Capture the cell that displays the provided text and extract its (x, y) central coordinate. 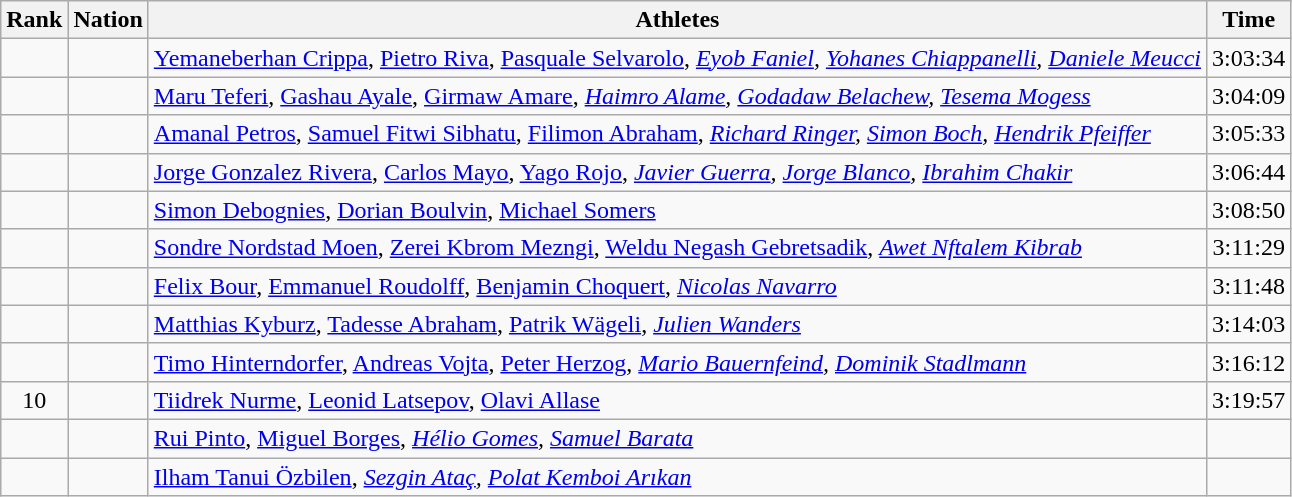
Sondre Nordstad Moen, Zerei Kbrom Mezngi, Weldu Negash Gebretsadik, Awet Nftalem Kibrab (677, 248)
3:19:57 (1248, 400)
10 (34, 400)
3:08:50 (1248, 210)
Matthias Kyburz, Tadesse Abraham, Patrik Wägeli, Julien Wanders (677, 324)
Rank (34, 20)
3:14:03 (1248, 324)
Maru Teferi, Gashau Ayale, Girmaw Amare, Haimro Alame, Godadaw Belachew, Tesema Mogess (677, 96)
Timo Hinterndorfer, Andreas Vojta, Peter Herzog, Mario Bauernfeind, Dominik Stadlmann (677, 362)
3:11:29 (1248, 248)
Rui Pinto, Miguel Borges, Hélio Gomes, Samuel Barata (677, 438)
3:03:34 (1248, 58)
Simon Debognies, Dorian Boulvin, Michael Somers (677, 210)
3:16:12 (1248, 362)
Jorge Gonzalez Rivera, Carlos Mayo, Yago Rojo, Javier Guerra, Jorge Blanco, Ibrahim Chakir (677, 172)
Yemaneberhan Crippa, Pietro Riva, Pasquale Selvarolo, Eyob Faniel, Yohanes Chiappanelli, Daniele Meucci (677, 58)
3:11:48 (1248, 286)
3:04:09 (1248, 96)
Nation (108, 20)
Time (1248, 20)
3:06:44 (1248, 172)
Athletes (677, 20)
Tiidrek Nurme, Leonid Latsepov, Olavi Allase (677, 400)
Felix Bour, Emmanuel Roudolff, Benjamin Choquert, Nicolas Navarro (677, 286)
3:05:33 (1248, 134)
Amanal Petros, Samuel Fitwi Sibhatu, Filimon Abraham, Richard Ringer, Simon Boch, Hendrik Pfeiffer (677, 134)
Ilham Tanui Özbilen, Sezgin Ataç, Polat Kemboi Arıkan (677, 477)
